Locate the cell with the specified text and output its (X, Y) center coordinate. 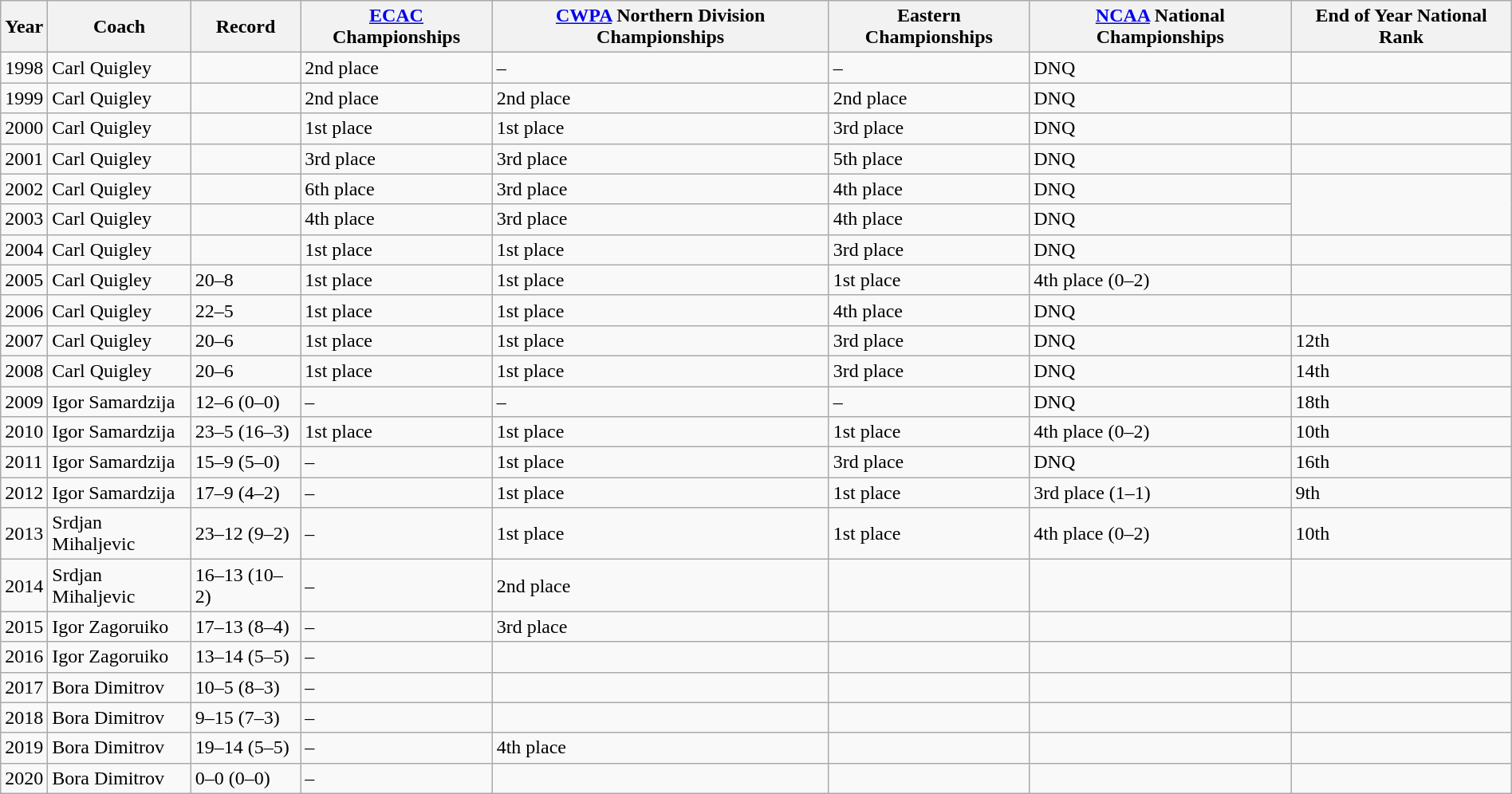
2017 (24, 687)
Eastern Championships (929, 27)
16th (1401, 462)
2012 (24, 493)
1999 (24, 98)
Year (24, 27)
17–13 (8–4) (246, 627)
2015 (24, 627)
20–8 (246, 280)
2002 (24, 189)
CWPA Northern Division Championships (660, 27)
2019 (24, 748)
2013 (24, 534)
9th (1401, 493)
5th place (929, 159)
2006 (24, 310)
13–14 (5–5) (246, 657)
ECAC Championships (396, 27)
2018 (24, 717)
Record (246, 27)
15–9 (5–0) (246, 462)
6th place (396, 189)
2014 (24, 585)
17–9 (4–2) (246, 493)
9–15 (7–3) (246, 717)
23–5 (16–3) (246, 432)
22–5 (246, 310)
1998 (24, 68)
2005 (24, 280)
10–5 (8–3) (246, 687)
2008 (24, 371)
Coach (120, 27)
16–13 (10–2) (246, 585)
18th (1401, 401)
2011 (24, 462)
23–12 (9–2) (246, 534)
12–6 (0–0) (246, 401)
2003 (24, 219)
0–0 (0–0) (246, 778)
14th (1401, 371)
2020 (24, 778)
3rd place (1–1) (1160, 493)
NCAA National Championships (1160, 27)
2007 (24, 340)
2001 (24, 159)
2009 (24, 401)
12th (1401, 340)
2016 (24, 657)
2000 (24, 128)
2004 (24, 250)
2010 (24, 432)
19–14 (5–5) (246, 748)
End of Year National Rank (1401, 27)
